Extract the (X, Y) coordinate from the center of the cell holding the provided text.  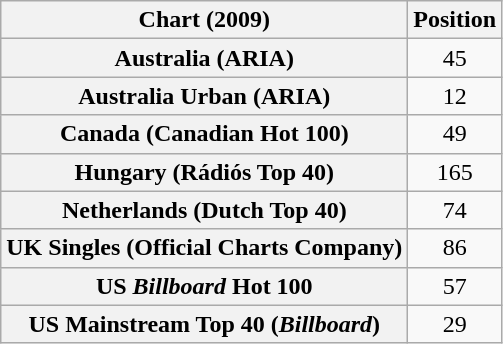
86 (455, 248)
57 (455, 286)
Australia (ARIA) (204, 58)
49 (455, 134)
29 (455, 324)
Australia Urban (ARIA) (204, 96)
Chart (2009) (204, 20)
US Mainstream Top 40 (Billboard) (204, 324)
165 (455, 172)
74 (455, 210)
US Billboard Hot 100 (204, 286)
45 (455, 58)
UK Singles (Official Charts Company) (204, 248)
12 (455, 96)
Canada (Canadian Hot 100) (204, 134)
Hungary (Rádiós Top 40) (204, 172)
Netherlands (Dutch Top 40) (204, 210)
Position (455, 20)
